Pinpoint the cell where the given text exists, returning its [X, Y] midpoint coordinate. 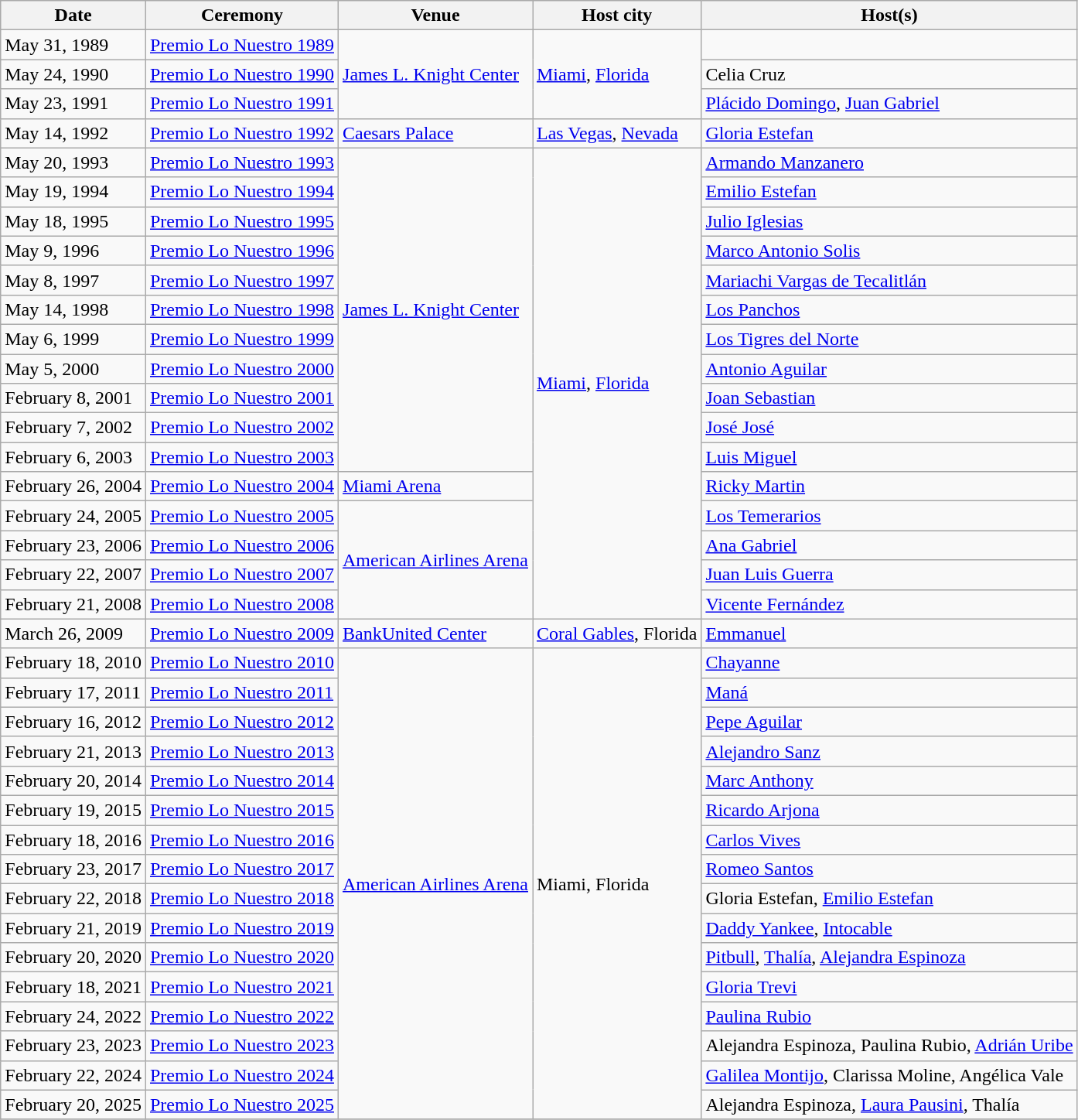
Venue [436, 15]
Romeo Santos [889, 869]
March 26, 2009 [73, 633]
Julio Iglesias [889, 221]
Premio Lo Nuestro 1999 [241, 339]
May 14, 1992 [73, 133]
Premio Lo Nuestro 2007 [241, 575]
February 18, 2016 [73, 839]
Premio Lo Nuestro 2025 [241, 1105]
February 24, 2022 [73, 1016]
February 24, 2005 [73, 516]
Premio Lo Nuestro 2002 [241, 428]
February 16, 2012 [73, 722]
Los Panchos [889, 309]
Coral Gables, Florida [616, 633]
February 7, 2002 [73, 428]
February 21, 2008 [73, 604]
Plácido Domingo, Juan Gabriel [889, 104]
February 17, 2011 [73, 692]
Premio Lo Nuestro 1990 [241, 74]
Premio Lo Nuestro 2008 [241, 604]
February 6, 2003 [73, 457]
Premio Lo Nuestro 2001 [241, 398]
Carlos Vives [889, 839]
Premio Lo Nuestro 1991 [241, 104]
Gloria Trevi [889, 987]
Premio Lo Nuestro 2019 [241, 928]
Premio Lo Nuestro 2022 [241, 1016]
Premio Lo Nuestro 1996 [241, 251]
Celia Cruz [889, 74]
Premio Lo Nuestro 2014 [241, 780]
Juan Luis Guerra [889, 575]
Chayanne [889, 663]
Premio Lo Nuestro 1993 [241, 162]
February 21, 2013 [73, 751]
Premio Lo Nuestro 2003 [241, 457]
Gloria Estefan, Emilio Estefan [889, 899]
February 19, 2015 [73, 810]
Premio Lo Nuestro 2017 [241, 869]
Vicente Fernández [889, 604]
Gloria Estefan [889, 133]
May 14, 1998 [73, 309]
Premio Lo Nuestro 2021 [241, 987]
February 21, 2019 [73, 928]
Mariachi Vargas de Tecalitlán [889, 280]
Ceremony [241, 15]
Marco Antonio Solis [889, 251]
Premio Lo Nuestro 2010 [241, 663]
José José [889, 428]
Premio Lo Nuestro 2013 [241, 751]
Premio Lo Nuestro 2012 [241, 722]
May 8, 1997 [73, 280]
Emmanuel [889, 633]
February 23, 2017 [73, 869]
Premio Lo Nuestro 2015 [241, 810]
Premio Lo Nuestro 1997 [241, 280]
Joan Sebastian [889, 398]
Pitbull, Thalía, Alejandra Espinoza [889, 958]
Premio Lo Nuestro 1994 [241, 192]
Premio Lo Nuestro 2011 [241, 692]
Los Tigres del Norte [889, 339]
February 20, 2014 [73, 780]
Caesars Palace [436, 133]
Premio Lo Nuestro 2004 [241, 487]
February 20, 2025 [73, 1105]
Premio Lo Nuestro 2000 [241, 369]
February 22, 2024 [73, 1075]
Antonio Aguilar [889, 369]
May 9, 1996 [73, 251]
Premio Lo Nuestro 2016 [241, 839]
Premio Lo Nuestro 2024 [241, 1075]
Premio Lo Nuestro 1989 [241, 45]
Alejandro Sanz [889, 751]
Emilio Estefan [889, 192]
Armando Manzanero [889, 162]
Premio Lo Nuestro 1998 [241, 309]
February 8, 2001 [73, 398]
Premio Lo Nuestro 2006 [241, 545]
Marc Anthony [889, 780]
Premio Lo Nuestro 2018 [241, 899]
May 5, 2000 [73, 369]
May 20, 1993 [73, 162]
Premio Lo Nuestro 1995 [241, 221]
February 18, 2021 [73, 987]
Paulina Rubio [889, 1016]
Ricardo Arjona [889, 810]
Premio Lo Nuestro 1992 [241, 133]
Date [73, 15]
Galilea Montijo, Clarissa Moline, Angélica Vale [889, 1075]
May 24, 1990 [73, 74]
February 22, 2007 [73, 575]
Ana Gabriel [889, 545]
February 20, 2020 [73, 958]
May 6, 1999 [73, 339]
February 23, 2023 [73, 1046]
Los Temerarios [889, 516]
Ricky Martin [889, 487]
Miami Arena [436, 487]
May 31, 1989 [73, 45]
Premio Lo Nuestro 2009 [241, 633]
Las Vegas, Nevada [616, 133]
February 18, 2010 [73, 663]
February 26, 2004 [73, 487]
BankUnited Center [436, 633]
Premio Lo Nuestro 2023 [241, 1046]
Luis Miguel [889, 457]
Daddy Yankee, Intocable [889, 928]
May 19, 1994 [73, 192]
Host city [616, 15]
Alejandra Espinoza, Laura Pausini, Thalía [889, 1105]
Maná [889, 692]
Alejandra Espinoza, Paulina Rubio, Adrián Uribe [889, 1046]
May 23, 1991 [73, 104]
Premio Lo Nuestro 2020 [241, 958]
May 18, 1995 [73, 221]
February 23, 2006 [73, 545]
Pepe Aguilar [889, 722]
Premio Lo Nuestro 2005 [241, 516]
February 22, 2018 [73, 899]
Host(s) [889, 15]
